Find where the given text appears and provide that cell's center as [x, y] coordinate. 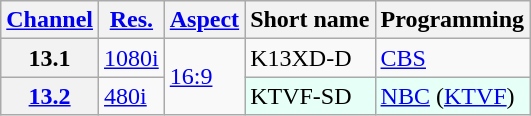
Programming [452, 20]
Channel [50, 20]
480i [132, 96]
16:9 [204, 77]
1080i [132, 58]
NBC (KTVF) [452, 96]
K13XD-D [310, 58]
13.2 [50, 96]
Short name [310, 20]
CBS [452, 58]
Res. [132, 20]
KTVF-SD [310, 96]
Aspect [204, 20]
13.1 [50, 58]
